Output the [x, y] coordinate of the center of the cell containing the given text.  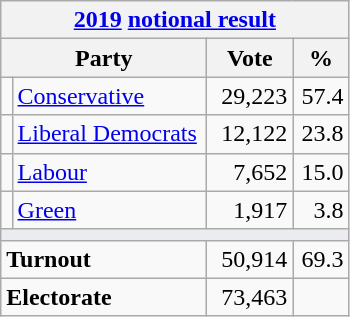
12,122 [250, 134]
Turnout [104, 259]
69.3 [321, 259]
15.0 [321, 172]
1,917 [250, 210]
50,914 [250, 259]
Labour [110, 172]
Electorate [104, 297]
7,652 [250, 172]
73,463 [250, 297]
% [321, 58]
Party [104, 58]
2019 notional result [175, 20]
3.8 [321, 210]
Green [110, 210]
57.4 [321, 96]
Vote [250, 58]
23.8 [321, 134]
Conservative [110, 96]
29,223 [250, 96]
Liberal Democrats [110, 134]
